Search for the cell housing the specified text and yield its (x, y) center coordinate. 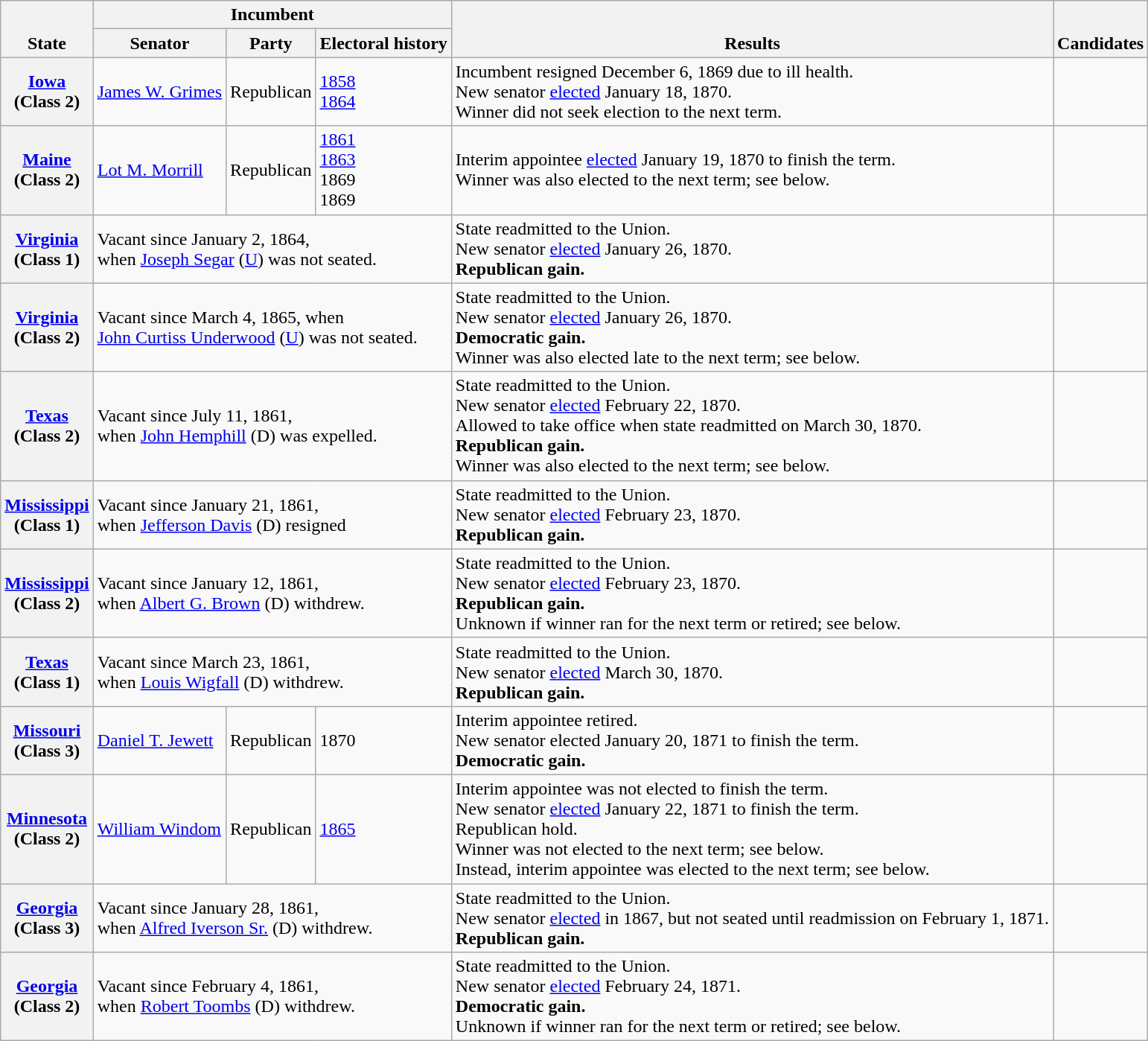
William Windom (159, 829)
Incumbent (272, 15)
Vacant since January 28, 1861,when Alfred Iverson Sr. (D) withdrew. (272, 917)
Minnesota(Class 2) (47, 829)
State readmitted to the Union.New senator elected February 23, 1870.Republican gain. (752, 515)
James W. Grimes (159, 92)
Mississippi(Class 1) (47, 515)
Candidates (1100, 29)
Vacant since March 23, 1861,when Louis Wigfall (D) withdrew. (272, 672)
Iowa(Class 2) (47, 92)
Lot M. Morrill (159, 170)
Senator (159, 43)
Vacant since January 12, 1861,when Albert G. Brown (D) withdrew. (272, 593)
Interim appointee retired.New senator elected January 20, 1871 to finish the term.Democratic gain. (752, 740)
State readmitted to the Union.New senator elected January 26, 1870.Democratic gain.Winner was also elected late to the next term; see below. (752, 328)
State (47, 29)
State readmitted to the Union.New senator elected February 23, 1870.Republican gain.Unknown if winner ran for the next term or retired; see below. (752, 593)
Texas(Class 1) (47, 672)
Virginia(Class 1) (47, 249)
Missouri(Class 3) (47, 740)
Daniel T. Jewett (159, 740)
State readmitted to the Union.New senator elected January 26, 1870.Republican gain. (752, 249)
Texas(Class 2) (47, 426)
Mississippi(Class 2) (47, 593)
State readmitted to the Union.New senator elected March 30, 1870.Republican gain. (752, 672)
Vacant since July 11, 1861,when John Hemphill (D) was expelled. (272, 426)
1870 (383, 740)
Georgia(Class 2) (47, 996)
18581864 (383, 92)
State readmitted to the Union.New senator elected in 1867, but not seated until readmission on February 1, 1871.Republican gain. (752, 917)
Vacant since March 4, 1865, whenJohn Curtiss Underwood (U) was not seated. (272, 328)
1861 18631869 1869 (383, 170)
Vacant since January 21, 1861,when Jefferson Davis (D) resigned (272, 515)
1865 (383, 829)
Vacant since February 4, 1861,when Robert Toombs (D) withdrew. (272, 996)
Georgia(Class 3) (47, 917)
State readmitted to the Union.New senator elected February 24, 1871.Democratic gain.Unknown if winner ran for the next term or retired; see below. (752, 996)
Vacant since January 2, 1864,when Joseph Segar (U) was not seated. (272, 249)
Party (271, 43)
Interim appointee elected January 19, 1870 to finish the term.Winner was also elected to the next term; see below. (752, 170)
Electoral history (383, 43)
Virginia(Class 2) (47, 328)
Maine(Class 2) (47, 170)
Incumbent resigned December 6, 1869 due to ill health.New senator elected January 18, 1870.Winner did not seek election to the next term. (752, 92)
Results (752, 29)
